Find where the given text appears and provide that cell's center as (x, y) coordinate. 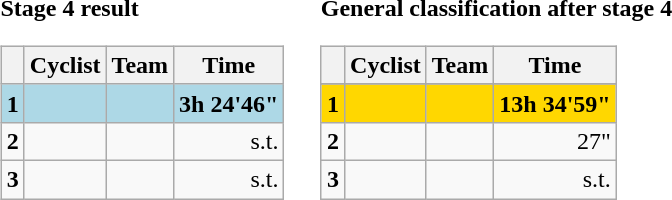
27" (555, 141)
3h 24'46" (229, 103)
13h 34'59" (555, 103)
